From the cell containing the given text, extract its center point as (X, Y) coordinate. 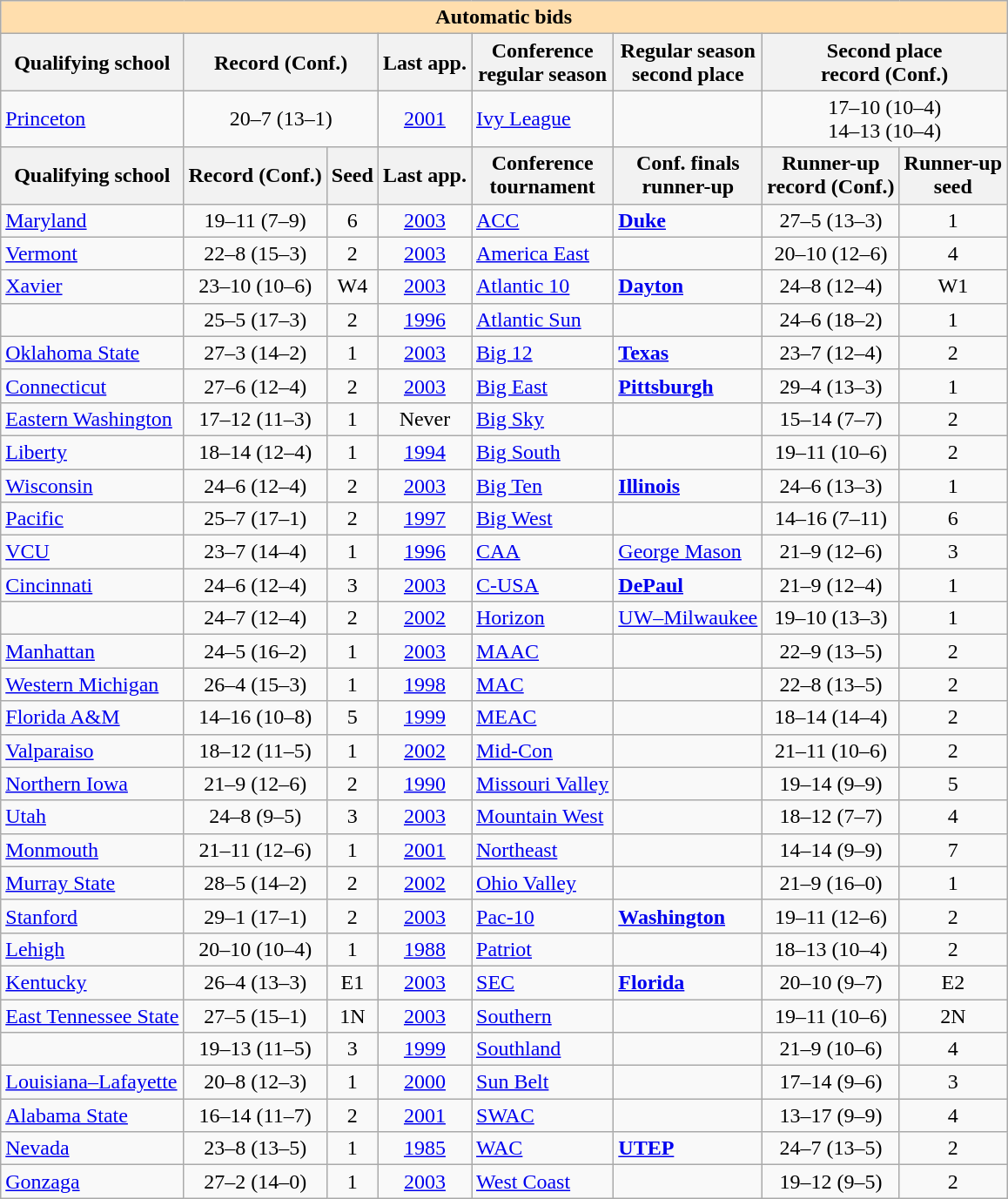
1998 (425, 684)
Pac-10 (543, 916)
22–9 (13–5) (830, 651)
DePaul (688, 585)
24–8 (12–4) (830, 286)
Runner-upseed (953, 176)
Dayton (688, 286)
27–3 (14–2) (255, 353)
Conferencetournament (543, 176)
E2 (953, 982)
MAAC (543, 651)
Pacific (92, 519)
Illinois (688, 485)
Monmouth (92, 850)
Washington (688, 916)
23–8 (13–5) (255, 1148)
27–2 (14–0) (255, 1182)
Duke (688, 220)
Mid-Con (543, 751)
CAA (543, 552)
21–11 (12–6) (255, 850)
Southland (543, 1049)
Xavier (92, 286)
Florida (688, 982)
1994 (425, 452)
Atlantic 10 (543, 286)
25–7 (17–1) (255, 519)
Big East (543, 386)
Runner-uprecord (Conf.) (830, 176)
1990 (425, 784)
Alabama State (92, 1115)
26–4 (13–3) (255, 982)
Regular seasonsecond place (688, 63)
W4 (352, 286)
21–9 (10–6) (830, 1049)
Manhattan (92, 651)
27–6 (12–4) (255, 386)
Never (425, 419)
25–5 (17–3) (255, 320)
29–4 (13–3) (830, 386)
13–17 (9–9) (830, 1115)
27–5 (15–1) (255, 1016)
W1 (953, 286)
17–12 (11–3) (255, 419)
19–11 (7–9) (255, 220)
Oklahoma State (92, 353)
Missouri Valley (543, 784)
Ivy League (543, 118)
Big 12 (543, 353)
24–8 (9–5) (255, 817)
Connecticut (92, 386)
Conferenceregular season (543, 63)
16–14 (11–7) (255, 1115)
Conf. finalsrunner-up (688, 176)
18–12 (11–5) (255, 751)
19–12 (9–5) (830, 1182)
Atlantic Sun (543, 320)
Louisiana–Lafayette (92, 1082)
Sun Belt (543, 1082)
Northeast (543, 850)
23–10 (10–6) (255, 286)
28–5 (14–2) (255, 883)
1988 (425, 949)
Eastern Washington (92, 419)
20–10 (12–6) (830, 253)
2N (953, 1016)
Big South (543, 452)
17–14 (9–6) (830, 1082)
20–8 (12–3) (255, 1082)
MEAC (543, 717)
Maryland (92, 220)
Stanford (92, 916)
19–14 (9–9) (830, 784)
WAC (543, 1148)
23–7 (12–4) (830, 353)
C-USA (543, 585)
1N (352, 1016)
Princeton (92, 118)
19–13 (11–5) (255, 1049)
Florida A&M (92, 717)
Western Michigan (92, 684)
MAC (543, 684)
14–14 (9–9) (830, 850)
UW–Milwaukee (688, 618)
29–1 (17–1) (255, 916)
20–7 (13–1) (280, 118)
21–11 (10–6) (830, 751)
Automatic bids (504, 17)
1997 (425, 519)
Big Sky (543, 419)
19–11 (12–6) (830, 916)
Valparaiso (92, 751)
George Mason (688, 552)
17–10 (10–4)14–13 (10–4) (884, 118)
24–7 (12–4) (255, 618)
Nevada (92, 1148)
20–10 (9–7) (830, 982)
SEC (543, 982)
14–16 (10–8) (255, 717)
Wisconsin (92, 485)
Second placerecord (Conf.) (884, 63)
UTEP (688, 1148)
Patriot (543, 949)
24–6 (13–3) (830, 485)
Seed (352, 176)
22–8 (15–3) (255, 253)
18–13 (10–4) (830, 949)
7 (953, 850)
Utah (92, 817)
2000 (425, 1082)
E1 (352, 982)
Lehigh (92, 949)
22–8 (13–5) (830, 684)
23–7 (14–4) (255, 552)
26–4 (15–3) (255, 684)
24–7 (13–5) (830, 1148)
24–5 (16–2) (255, 651)
21–9 (12–4) (830, 585)
15–14 (7–7) (830, 419)
Liberty (92, 452)
Gonzaga (92, 1182)
Cincinnati (92, 585)
14–16 (7–11) (830, 519)
SWAC (543, 1115)
West Coast (543, 1182)
Ohio Valley (543, 883)
24–6 (18–2) (830, 320)
Vermont (92, 253)
Southern (543, 1016)
27–5 (13–3) (830, 220)
Kentucky (92, 982)
Horizon (543, 618)
20–10 (10–4) (255, 949)
Big Ten (543, 485)
Northern Iowa (92, 784)
18–12 (7–7) (830, 817)
19–10 (13–3) (830, 618)
Big West (543, 519)
Mountain West (543, 817)
ACC (543, 220)
Murray State (92, 883)
America East (543, 253)
East Tennessee State (92, 1016)
Pittsburgh (688, 386)
18–14 (12–4) (255, 452)
VCU (92, 552)
18–14 (14–4) (830, 717)
Texas (688, 353)
1985 (425, 1148)
21–9 (16–0) (830, 883)
